Capture the cell that displays the provided text and extract its (X, Y) central coordinate. 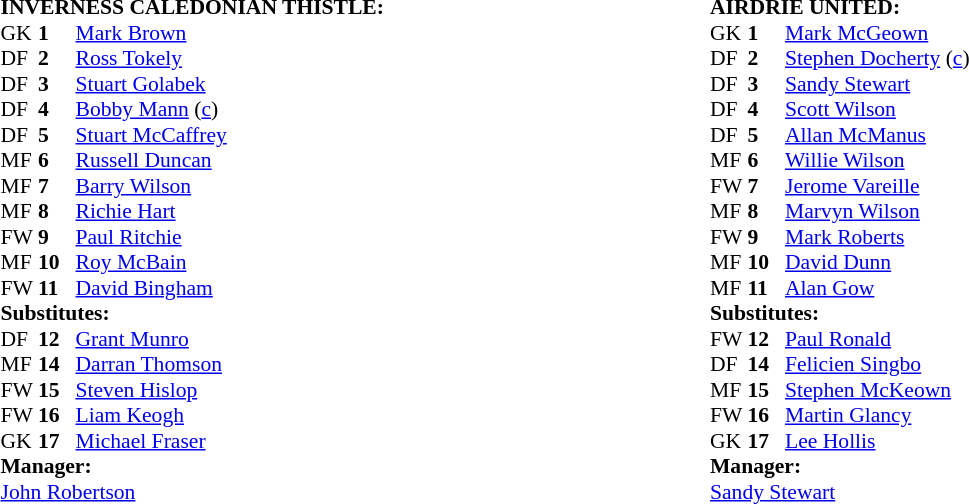
David Bingham (230, 288)
Manager: (192, 467)
Russell Duncan (230, 161)
Liam Keogh (230, 415)
Richie Hart (230, 211)
Mark Brown (230, 33)
Stuart Golabek (230, 84)
Stuart McCaffrey (230, 135)
Steven Hislop (230, 390)
Bobby Mann (c) (230, 109)
Michael Fraser (230, 441)
Darran Thomson (230, 365)
Roy McBain (230, 263)
Paul Ritchie (230, 237)
Grant Munro (230, 339)
Substitutes: (192, 313)
Barry Wilson (230, 186)
Ross Tokely (230, 59)
